For the text-containing cell, return its midpoint in (X, Y) coordinate format. 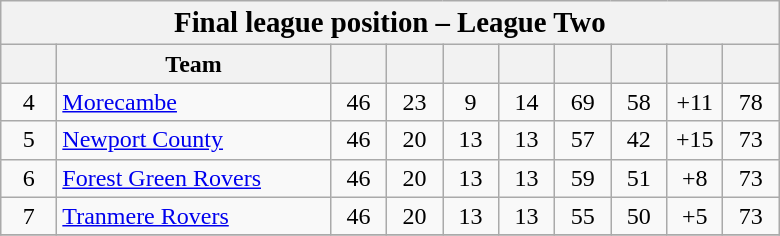
Final league position – League Two (390, 23)
7 (29, 216)
42 (639, 140)
+15 (695, 140)
57 (583, 140)
4 (29, 102)
6 (29, 178)
Forest Green Rovers (194, 178)
+11 (695, 102)
Morecambe (194, 102)
Tranmere Rovers (194, 216)
51 (639, 178)
Newport County (194, 140)
78 (751, 102)
69 (583, 102)
55 (583, 216)
59 (583, 178)
58 (639, 102)
Team (194, 64)
9 (470, 102)
5 (29, 140)
+8 (695, 178)
+5 (695, 216)
50 (639, 216)
23 (414, 102)
14 (527, 102)
